Pinpoint the cell where the given text exists, returning its [x, y] midpoint coordinate. 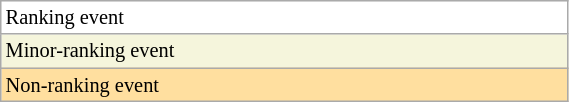
Ranking event [284, 17]
Minor-ranking event [284, 51]
Non-ranking event [284, 85]
